Pinpoint the cell where the given text exists, returning its (x, y) midpoint coordinate. 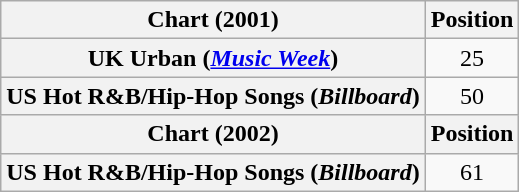
Chart (2002) (213, 134)
25 (472, 58)
61 (472, 172)
Chart (2001) (213, 20)
UK Urban (Music Week) (213, 58)
50 (472, 96)
